Output the (X, Y) coordinate of the center of the cell containing the given text.  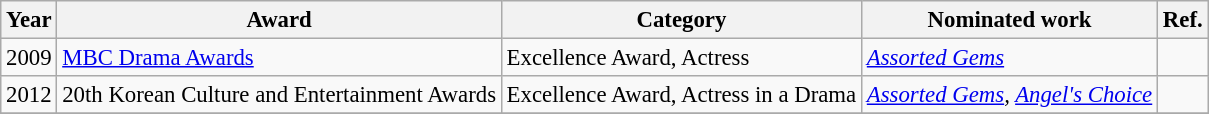
Excellence Award, Actress in a Drama (681, 95)
Assorted Gems (1010, 58)
Ref. (1183, 20)
Award (279, 20)
2012 (29, 95)
Category (681, 20)
Assorted Gems, Angel's Choice (1010, 95)
20th Korean Culture and Entertainment Awards (279, 95)
Excellence Award, Actress (681, 58)
2009 (29, 58)
Nominated work (1010, 20)
Year (29, 20)
MBC Drama Awards (279, 58)
